Provide the (x, y) coordinate of the cell's center where the given text is located.  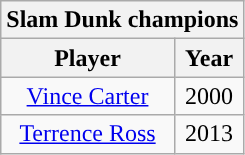
Vince Carter (88, 96)
2013 (209, 134)
Year (209, 58)
2000 (209, 96)
Player (88, 58)
Slam Dunk champions (122, 20)
Terrence Ross (88, 134)
